Scan for the cell matching the given text and deliver its (x, y) coordinate at center. 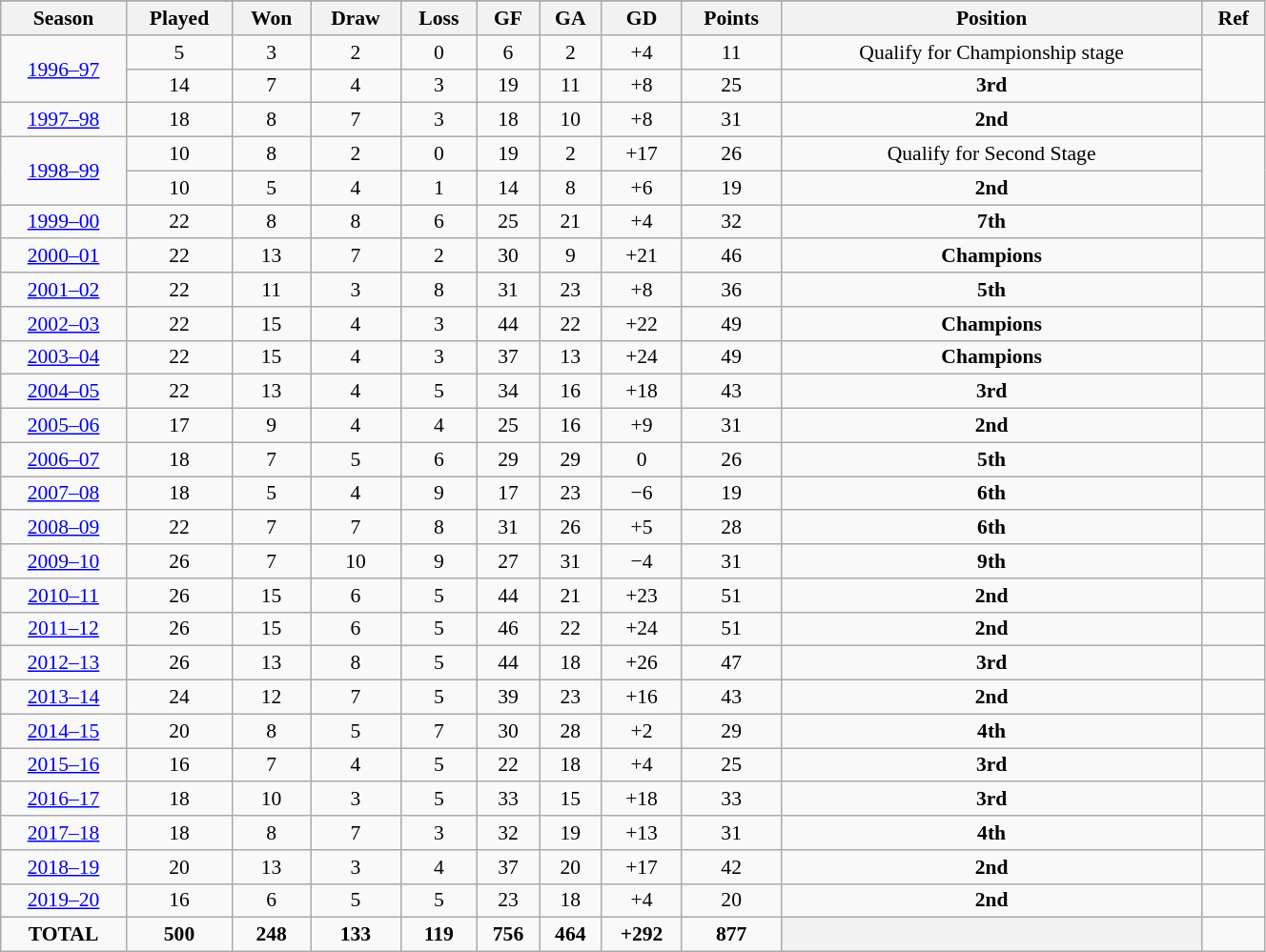
+26 (642, 663)
2007–08 (64, 494)
Qualify for Championship stage (991, 52)
1999–00 (64, 222)
2015–16 (64, 765)
1 (439, 188)
877 (731, 935)
133 (357, 935)
Qualify for Second Stage (991, 154)
+9 (642, 426)
2014–15 (64, 731)
1997–98 (64, 120)
42 (731, 867)
Ref (1234, 18)
756 (507, 935)
+23 (642, 596)
500 (179, 935)
24 (179, 698)
2002–03 (64, 324)
GD (642, 18)
36 (731, 290)
2019–20 (64, 901)
34 (507, 392)
+5 (642, 528)
GF (507, 18)
248 (272, 935)
47 (731, 663)
Loss (439, 18)
Position (991, 18)
1996–97 (64, 69)
+13 (642, 833)
−4 (642, 561)
+292 (642, 935)
2005–06 (64, 426)
2011–12 (64, 629)
Played (179, 18)
2006–07 (64, 459)
Points (731, 18)
+21 (642, 256)
2001–02 (64, 290)
2012–13 (64, 663)
1998–99 (64, 172)
2017–18 (64, 833)
GA (570, 18)
2010–11 (64, 596)
+22 (642, 324)
2004–05 (64, 392)
Draw (357, 18)
2016–17 (64, 800)
39 (507, 698)
7th (991, 222)
2000–01 (64, 256)
+6 (642, 188)
119 (439, 935)
12 (272, 698)
464 (570, 935)
Season (64, 18)
TOTAL (64, 935)
27 (507, 561)
+16 (642, 698)
2018–19 (64, 867)
2013–14 (64, 698)
2009–10 (64, 561)
+2 (642, 731)
9th (991, 561)
2003–04 (64, 357)
−6 (642, 494)
Won (272, 18)
2008–09 (64, 528)
